Locate the cell with the specified text and output its [X, Y] center coordinate. 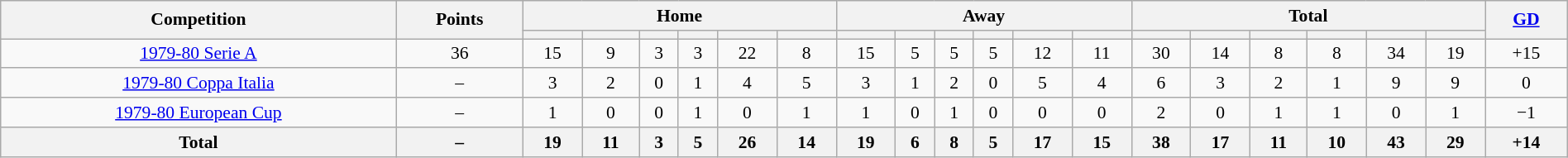
34 [1396, 53]
1979-80 European Cup [198, 113]
29 [1456, 141]
10 [1336, 141]
30 [1161, 53]
Away [984, 16]
36 [460, 53]
43 [1396, 141]
+14 [1527, 141]
22 [748, 53]
26 [748, 141]
Home [680, 16]
12 [1043, 53]
GD [1527, 20]
+15 [1527, 53]
Points [460, 20]
−1 [1527, 113]
Competition [198, 20]
38 [1161, 141]
1979-80 Coppa Italia [198, 83]
1979-80 Serie A [198, 53]
